Identify which cell holds the provided text, then report its [x, y] central coordinate. 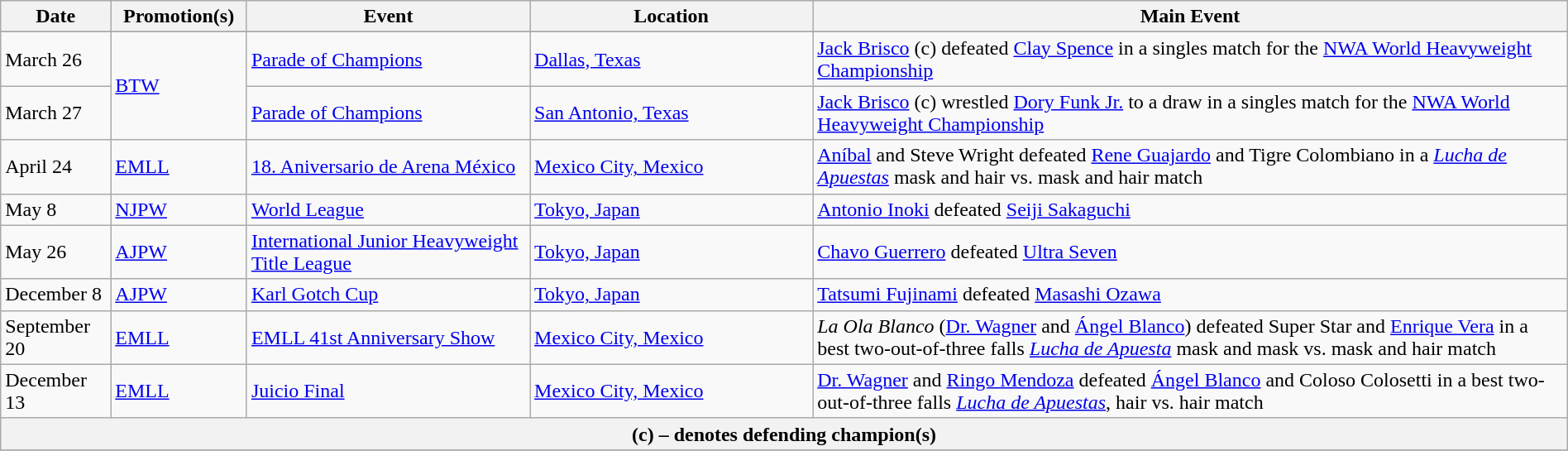
March 27 [56, 113]
Antonio Inoki defeated Seiji Sakaguchi [1191, 209]
December 13 [56, 391]
Jack Brisco (c) defeated Clay Spence in a singles match for the NWA World Heavyweight Championship [1191, 60]
NJPW [179, 209]
Chavo Guerrero defeated Ultra Seven [1191, 252]
BTW [179, 86]
Main Event [1191, 17]
World League [388, 209]
May 8 [56, 209]
December 8 [56, 295]
Tatsumi Fujinami defeated Masashi Ozawa [1191, 295]
San Antonio, Texas [672, 113]
Location [672, 17]
Karl Gotch Cup [388, 295]
April 24 [56, 167]
September 20 [56, 338]
(c) – denotes defending champion(s) [784, 434]
Jack Brisco (c) wrestled Dory Funk Jr. to a draw in a singles match for the NWA World Heavyweight Championship [1191, 113]
Juicio Final [388, 391]
May 26 [56, 252]
March 26 [56, 60]
EMLL 41st Anniversary Show [388, 338]
International Junior Heavyweight Title League [388, 252]
Promotion(s) [179, 17]
Aníbal and Steve Wright defeated Rene Guajardo and Tigre Colombiano in a Lucha de Apuestas mask and hair vs. mask and hair match [1191, 167]
Dr. Wagner and Ringo Mendoza defeated Ángel Blanco and Coloso Colosetti in a best two-out-of-three falls Lucha de Apuestas, hair vs. hair match [1191, 391]
18. Aniversario de Arena México [388, 167]
Event [388, 17]
Dallas, Texas [672, 60]
Date [56, 17]
